Pinpoint the cell where the given text exists, returning its [x, y] midpoint coordinate. 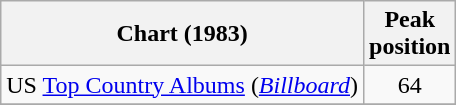
US Top Country Albums (Billboard) [182, 85]
Chart (1983) [182, 34]
64 [410, 85]
Peakposition [410, 34]
